Extract the (x, y) coordinate from the center of the cell holding the provided text.  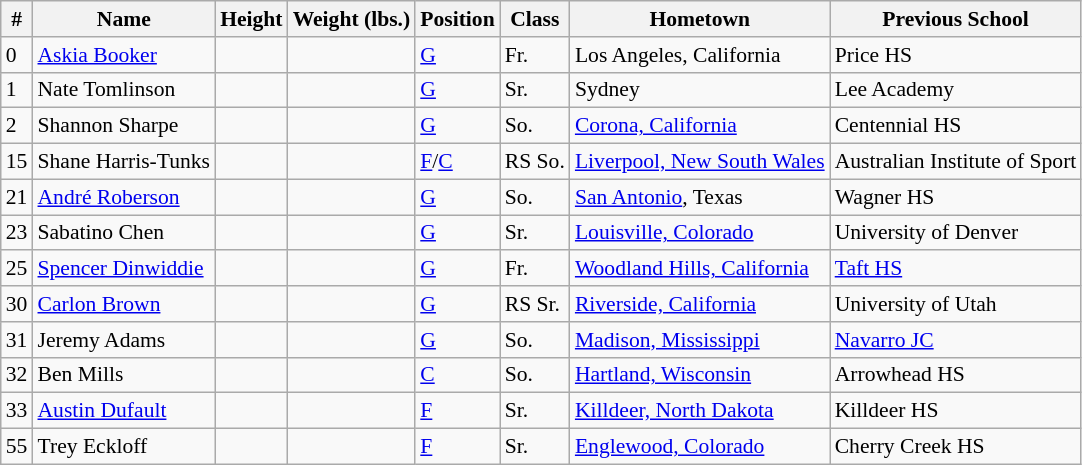
Australian Institute of Sport (956, 162)
Price HS (956, 55)
Height (251, 19)
Hometown (700, 19)
31 (17, 340)
Cherry Creek HS (956, 447)
Hartland, Wisconsin (700, 375)
Spencer Dinwiddie (124, 269)
Lee Academy (956, 90)
San Antonio, Texas (700, 197)
Trey Eckloff (124, 447)
André Roberson (124, 197)
RS Sr. (535, 304)
Arrowhead HS (956, 375)
0 (17, 55)
Liverpool, New South Wales (700, 162)
Los Angeles, California (700, 55)
55 (17, 447)
Weight (lbs.) (352, 19)
RS So. (535, 162)
Sydney (700, 90)
Englewood, Colorado (700, 447)
2 (17, 126)
15 (17, 162)
Shane Harris-Tunks (124, 162)
Nate Tomlinson (124, 90)
Class (535, 19)
Louisville, Colorado (700, 233)
# (17, 19)
Woodland Hills, California (700, 269)
Corona, California (700, 126)
Previous School (956, 19)
Ben Mills (124, 375)
Sabatino Chen (124, 233)
Navarro JC (956, 340)
Position (457, 19)
Askia Booker (124, 55)
21 (17, 197)
Jeremy Adams (124, 340)
C (457, 375)
Name (124, 19)
Riverside, California (700, 304)
Killdeer, North Dakota (700, 411)
33 (17, 411)
25 (17, 269)
Austin Dufault (124, 411)
Wagner HS (956, 197)
Killdeer HS (956, 411)
Madison, Mississippi (700, 340)
23 (17, 233)
University of Utah (956, 304)
32 (17, 375)
Carlon Brown (124, 304)
30 (17, 304)
Taft HS (956, 269)
F/C (457, 162)
University of Denver (956, 233)
1 (17, 90)
Shannon Sharpe (124, 126)
Centennial HS (956, 126)
